Scan for the cell matching the given text and deliver its [x, y] coordinate at center. 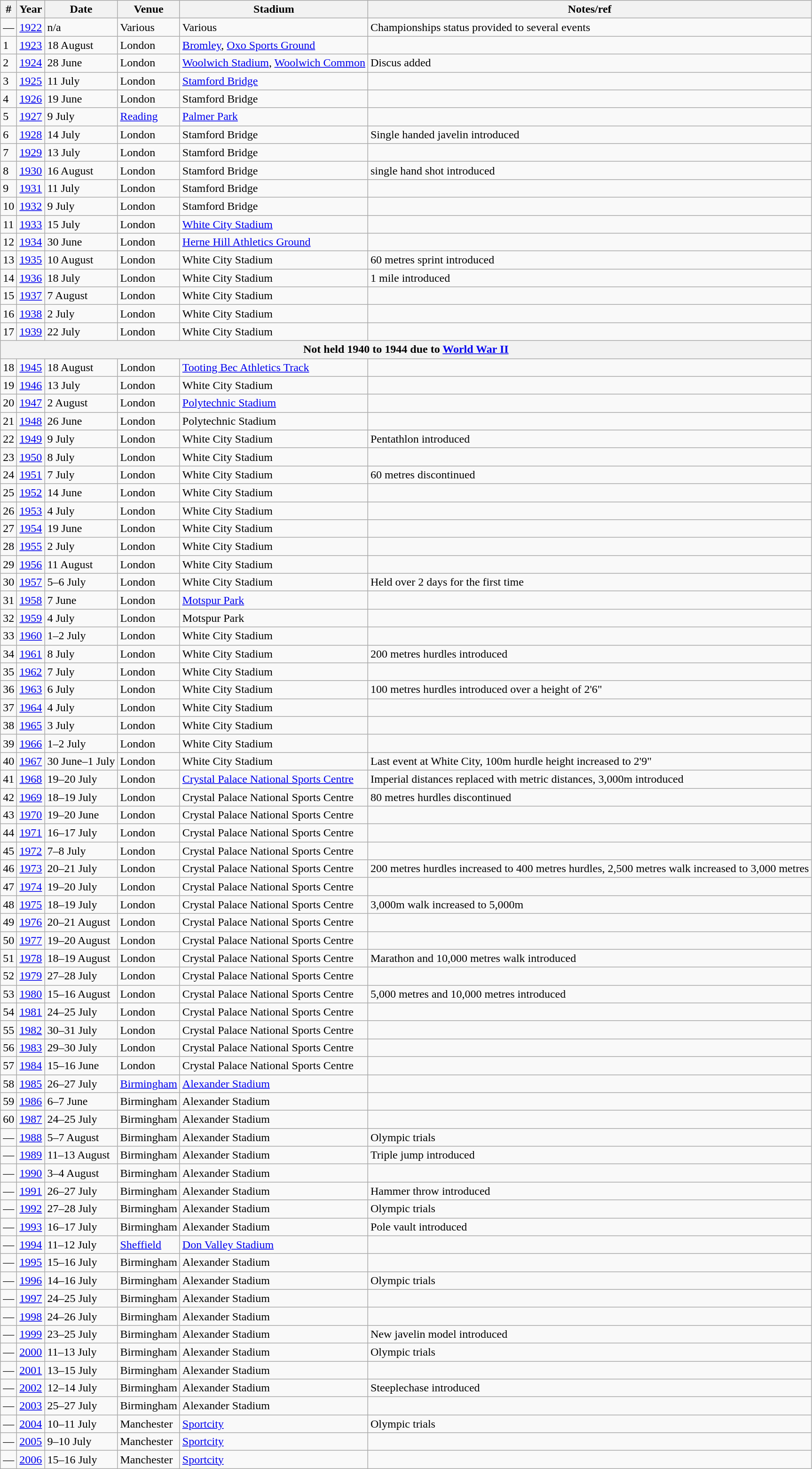
1967 [31, 761]
45 [8, 851]
1935 [31, 260]
3–4 August [81, 1173]
39 [8, 743]
1977 [31, 940]
14 July [81, 135]
30–31 July [81, 1030]
n/a [81, 27]
9 [8, 188]
1985 [31, 1083]
1945 [31, 367]
200 metres hurdles introduced [590, 654]
22 July [81, 332]
2001 [31, 1370]
1980 [31, 994]
11–12 July [81, 1245]
14 June [81, 492]
1949 [31, 439]
3 July [81, 725]
19 [8, 385]
11 [8, 224]
1 [8, 45]
1961 [31, 654]
40 [8, 761]
1934 [31, 242]
2 August [81, 403]
1958 [31, 600]
35 [8, 672]
25 [8, 492]
Not held 1940 to 1944 due to World War II [406, 349]
Marathon and 10,000 metres walk introduced [590, 958]
26 June [81, 421]
4 [8, 99]
6–7 June [81, 1102]
46 [8, 869]
Date [81, 9]
24 [8, 475]
6 July [81, 690]
15 [8, 296]
1947 [31, 403]
Championships status provided to several events [590, 27]
7 August [81, 296]
1970 [31, 815]
Woolwich Stadium, Woolwich Common [274, 63]
60 metres discontinued [590, 475]
24–26 July [81, 1316]
1973 [31, 869]
1948 [31, 421]
1976 [31, 922]
1974 [31, 887]
# [8, 9]
5–7 August [81, 1137]
1923 [31, 45]
6 [8, 135]
22 [8, 439]
48 [8, 905]
9–10 July [81, 1442]
Single handed javelin introduced [590, 135]
Hammer throw introduced [590, 1191]
41 [8, 779]
Venue [149, 9]
27 [8, 529]
21 [8, 421]
1965 [31, 725]
Held over 2 days for the first time [590, 582]
New javelin model introduced [590, 1334]
59 [8, 1102]
47 [8, 887]
1972 [31, 851]
1932 [31, 206]
20–21 July [81, 869]
56 [8, 1048]
12 [8, 242]
60 metres sprint introduced [590, 260]
single hand shot introduced [590, 170]
1959 [31, 618]
28 [8, 547]
1991 [31, 1191]
13–15 July [81, 1370]
1960 [31, 636]
1927 [31, 117]
1993 [31, 1227]
1998 [31, 1316]
53 [8, 994]
13 [8, 260]
1986 [31, 1102]
1971 [31, 833]
14–16 July [81, 1280]
52 [8, 976]
60 [8, 1120]
Herne Hill Athletics Ground [274, 242]
1931 [31, 188]
18–19 August [81, 958]
18 [8, 367]
Sheffield [149, 1245]
7 June [81, 600]
Last event at White City, 100m hurdle height increased to 2'9" [590, 761]
Triple jump introduced [590, 1155]
Discus added [590, 63]
1968 [31, 779]
1983 [31, 1048]
23 [8, 457]
20 [8, 403]
33 [8, 636]
31 [8, 600]
Don Valley Stadium [274, 1245]
1992 [31, 1209]
1964 [31, 707]
Imperial distances replaced with metric distances, 3,000m introduced [590, 779]
1928 [31, 135]
1987 [31, 1120]
80 metres hurdles discontinued [590, 797]
20–21 August [81, 922]
1989 [31, 1155]
16 [8, 314]
5–6 July [81, 582]
10 August [81, 260]
1950 [31, 457]
10 [8, 206]
29 [8, 564]
1981 [31, 1012]
19–20 August [81, 940]
1930 [31, 170]
5,000 metres and 10,000 metres introduced [590, 994]
14 [8, 278]
50 [8, 940]
200 metres hurdles increased to 400 metres hurdles, 2,500 metres walk increased to 3,000 metres [590, 869]
Tooting Bec Athletics Track [274, 367]
1978 [31, 958]
1933 [31, 224]
28 June [81, 63]
1994 [31, 1245]
Palmer Park [274, 117]
38 [8, 725]
19–20 June [81, 815]
7 [8, 152]
1929 [31, 152]
1952 [31, 492]
49 [8, 922]
2006 [31, 1460]
55 [8, 1030]
7–8 July [81, 851]
Notes/ref [590, 9]
1957 [31, 582]
Stadium [274, 9]
Pole vault introduced [590, 1227]
1995 [31, 1263]
1946 [31, 385]
1926 [31, 99]
36 [8, 690]
5 [8, 117]
3,000m walk increased to 5,000m [590, 905]
1951 [31, 475]
30 [8, 582]
1996 [31, 1280]
2000 [31, 1352]
Year [31, 9]
29–30 July [81, 1048]
3 [8, 81]
12–14 July [81, 1388]
58 [8, 1083]
1975 [31, 905]
16 August [81, 170]
1 mile introduced [590, 278]
1999 [31, 1334]
1938 [31, 314]
15 July [81, 224]
18 July [81, 278]
2002 [31, 1388]
17 [8, 332]
23–25 July [81, 1334]
30 June–1 July [81, 761]
8 [8, 170]
1925 [31, 81]
1953 [31, 510]
1922 [31, 27]
100 metres hurdles introduced over a height of 2'6" [590, 690]
54 [8, 1012]
1979 [31, 976]
Pentathlon introduced [590, 439]
2005 [31, 1442]
37 [8, 707]
32 [8, 618]
34 [8, 654]
1988 [31, 1137]
1954 [31, 529]
11–13 August [81, 1155]
1990 [31, 1173]
1936 [31, 278]
11–13 July [81, 1352]
1984 [31, 1065]
51 [8, 958]
26 [8, 510]
1937 [31, 296]
1966 [31, 743]
11 August [81, 564]
1997 [31, 1298]
2 [8, 63]
25–27 July [81, 1406]
15–16 June [81, 1065]
30 June [81, 242]
57 [8, 1065]
1955 [31, 547]
Reading [149, 117]
2004 [31, 1424]
15–16 August [81, 994]
1939 [31, 332]
1924 [31, 63]
1982 [31, 1030]
44 [8, 833]
10–11 July [81, 1424]
1963 [31, 690]
43 [8, 815]
42 [8, 797]
1969 [31, 797]
Bromley, Oxo Sports Ground [274, 45]
1962 [31, 672]
2003 [31, 1406]
Steeplechase introduced [590, 1388]
1956 [31, 564]
